Locate the cell with the specified text and output its [X, Y] center coordinate. 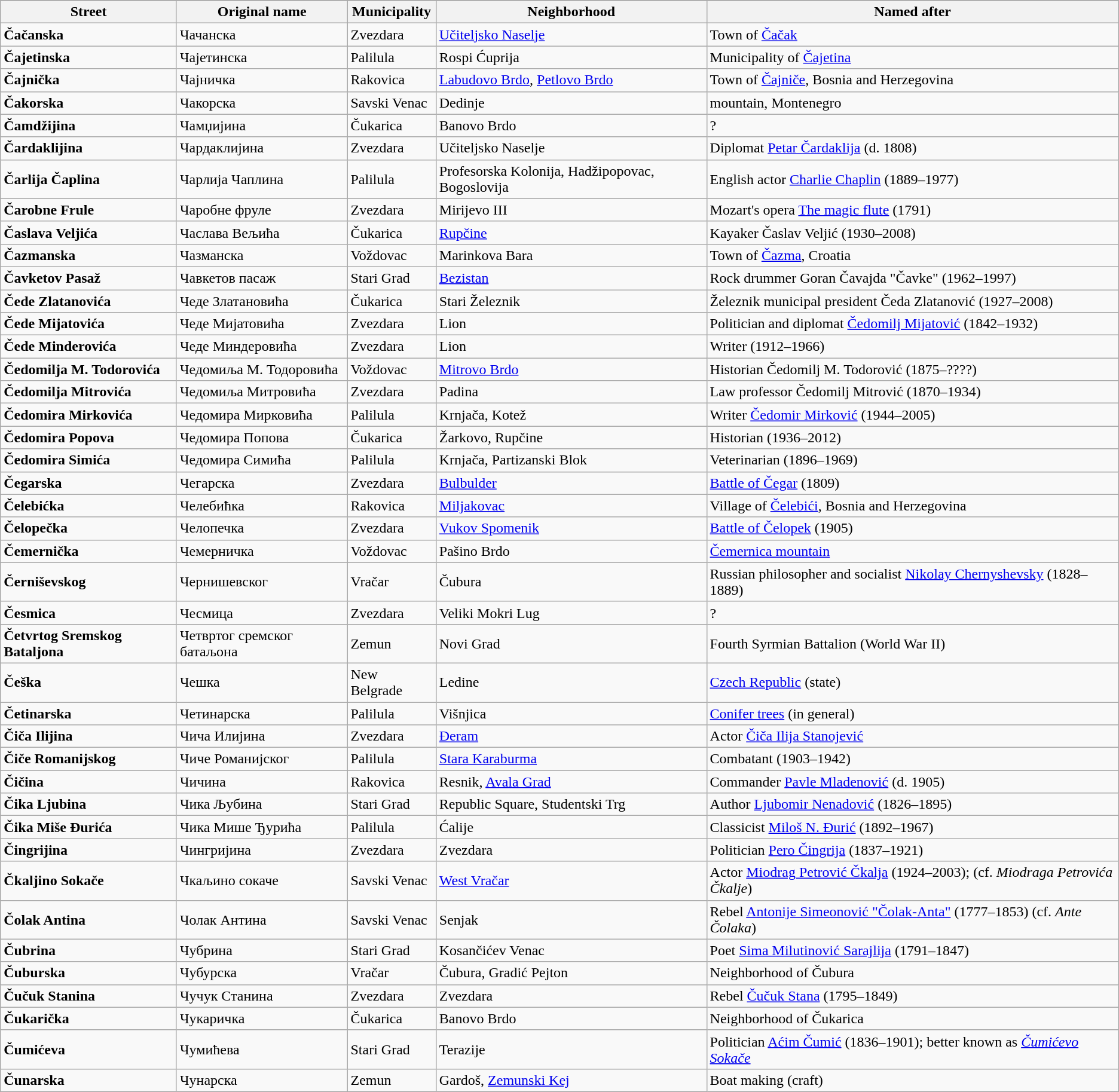
Named after [912, 12]
Чика Мише Ђурића [262, 827]
Čazmanska [88, 255]
New Belgrade [392, 683]
Чумићева [262, 1050]
Чедомира Симића [262, 460]
Чубрина [262, 950]
Actor Miodrag Petrović Čkalja (1924–2003); (cf. Miodraga Petrovića Čkalje) [912, 881]
Чолак Антина [262, 919]
Четвртог сремског батаљона [262, 643]
Neighborhood of Čubura [912, 973]
Čučuk Stanina [88, 996]
Čubura [571, 582]
Čede Mijatovića [88, 324]
Ćalije [571, 827]
Neighborhood of Čukarica [912, 1018]
Kayaker Časlav Veljić (1930–2008) [912, 233]
Чедомира Попова [262, 438]
Bezistan [571, 278]
Čačanska [88, 35]
Челебићка [262, 506]
Чеде Миндеровића [262, 347]
Stara Karaburma [571, 759]
Boat making (craft) [912, 1080]
Historian (1936–2012) [912, 438]
Čelebićka [88, 506]
Čedomira Simića [88, 460]
Чубурска [262, 973]
Чачанска [262, 35]
Чингријина [262, 850]
Law professor Čedomilj Mitrović (1870–1934) [912, 392]
Čedomilja Mitrovića [88, 392]
Четинарска [262, 713]
Чемерничка [262, 551]
Padina [571, 392]
Čavketov Pasaž [88, 278]
Village of Čelebići, Bosnia and Herzegovina [912, 506]
Writer (1912–1966) [912, 347]
Čegarska [88, 483]
Gardoš, Zemunski Kej [571, 1080]
Čardaklijina [88, 148]
Actor Čiča Ilija Stanojević [912, 736]
Чајничка [262, 80]
Czech Republic (state) [912, 683]
Resnik, Avala Grad [571, 782]
Diplomat Petar Čardaklija (d. 1808) [912, 148]
Čubura, Gradić Pejton [571, 973]
Чича Илијина [262, 736]
Labudovo Brdo, Petlovo Brdo [571, 80]
Чиче Романијског [262, 759]
Municipality of Čajetina [912, 57]
Town of Čazma, Croatia [912, 255]
Profesorska Kolonija, Hadžipopovac, Bogoslovija [571, 179]
Česmica [88, 613]
Čičina [88, 782]
Čiče Romanijskog [88, 759]
Čunarska [88, 1080]
Stari Železnik [571, 301]
Battle of Čegar (1809) [912, 483]
Čukarička [88, 1018]
Чардаклијина [262, 148]
Чедомиља Митровића [262, 392]
West Vračar [571, 881]
Чакорска [262, 103]
Čajnička [88, 80]
Battle of Čelopek (1905) [912, 528]
Kosančićev Venac [571, 950]
Combatant (1903–1942) [912, 759]
Чкаљино сокаче [262, 881]
Čelopečka [88, 528]
Vukov Spomenik [571, 528]
English actor Charlie Chaplin (1889–1977) [912, 179]
Čedomira Mirkovića [88, 415]
Челопечка [262, 528]
Čemernica mountain [912, 551]
Krnjača, Partizanski Blok [571, 460]
Žarkovo, Rupčine [571, 438]
Dedinje [571, 103]
Čarlija Čaplina [88, 179]
Rospi Ćuprija [571, 57]
Čamdžijina [88, 126]
Poet Sima Milutinović Sarajlija (1791–1847) [912, 950]
Чарлија Чаплина [262, 179]
Чаробне фруле [262, 210]
Višnjica [571, 713]
Чајетинска [262, 57]
Town of Čajniče, Bosnia and Herzegovina [912, 80]
Чамџијина [262, 126]
Rebel Čučuk Stana (1795–1849) [912, 996]
Чернишевског [262, 582]
Čkaljino Sokače [88, 881]
Miljakovac [571, 506]
Чунарска [262, 1080]
Classicist Miloš N. Đurić (1892–1967) [912, 827]
Чавкетов пасаж [262, 278]
Чичина [262, 782]
Historian Čedomilj M. Todorović (1875–????) [912, 369]
Čuburska [88, 973]
Čumićeva [88, 1050]
Čede Zlatanovića [88, 301]
Četinarska [88, 713]
Russian philosopher and socialist Nikolay Chernyshevsky (1828–1889) [912, 582]
Černiševskog [88, 582]
Politician and diplomat Čedomilj Mijatović (1842–1932) [912, 324]
Novi Grad [571, 643]
Fourth Syrmian Battalion (World War II) [912, 643]
Čingrijina [88, 850]
Republic Square, Studentski Trg [571, 805]
Čemernička [88, 551]
Municipality [392, 12]
Čedomilja M. Todorovića [88, 369]
Town of Čačak [912, 35]
Чесмица [262, 613]
Чеде Златановића [262, 301]
Mitrovo Brdo [571, 369]
Čika Miše Đurića [88, 827]
Чедомиља М. Тодоровића [262, 369]
Čika Ljubina [88, 805]
Časlava Veljića [88, 233]
Чешка [262, 683]
Rupčine [571, 233]
Conifer trees (in general) [912, 713]
Commander Pavle Mladenović (d. 1905) [912, 782]
Čiča Ilijina [88, 736]
Čedomira Popova [88, 438]
Rebel Antonije Simeonović "Čolak-Anta" (1777–1853) (cf. Ante Čolaka) [912, 919]
Češka [88, 683]
Politician Aćim Čumić (1836–1901); better known as Čumićevo Sokače [912, 1050]
Чеде Мијатовића [262, 324]
Čede Minderovića [88, 347]
Bulbulder [571, 483]
Krnjača, Kotež [571, 415]
Senjak [571, 919]
Pašino Brdo [571, 551]
Чукаричка [262, 1018]
Železnik municipal president Čeda Zlatanović (1927–2008) [912, 301]
Đeram [571, 736]
Чика Љубина [262, 805]
Чегарска [262, 483]
Četvrtog Sremskog Bataljona [88, 643]
Rock drummer Goran Čavajda "Čavke" (1962–1997) [912, 278]
Čolak Antina [88, 919]
Terazije [571, 1050]
Writer Čedomir Mirković (1944–2005) [912, 415]
Politician Pero Čingrija (1837–1921) [912, 850]
Mirijevo III [571, 210]
Čubrina [88, 950]
Original name [262, 12]
mountain, Montenegro [912, 103]
Veterinarian (1896–1969) [912, 460]
Neighborhood [571, 12]
Čakorska [88, 103]
Author Ljubomir Nenadović (1826–1895) [912, 805]
Street [88, 12]
Čarobne Frule [88, 210]
Часлава Вељића [262, 233]
Ledine [571, 683]
Чазманска [262, 255]
Mozart's opera The magic flute (1791) [912, 210]
Čajetinska [88, 57]
Чедомира Мирковића [262, 415]
Чучук Станина [262, 996]
Marinkova Bara [571, 255]
Veliki Mokri Lug [571, 613]
